For the text-containing cell, return its midpoint in (x, y) coordinate format. 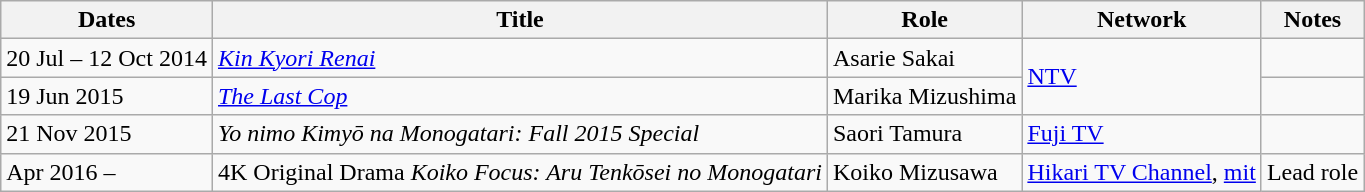
Yo nimo Kimyō na Monogatari: Fall 2015 Special (520, 134)
Network (1142, 20)
Fuji TV (1142, 134)
Koiko Mizusawa (924, 172)
Lead role (1312, 172)
NTV (1142, 77)
Marika Mizushima (924, 96)
Saori Tamura (924, 134)
Asarie Sakai (924, 58)
Title (520, 20)
4K Original Drama Koiko Focus: Aru Tenkōsei no Monogatari (520, 172)
19 Jun 2015 (107, 96)
Notes (1312, 20)
Dates (107, 20)
Role (924, 20)
20 Jul – 12 Oct 2014 (107, 58)
21 Nov 2015 (107, 134)
Hikari TV Channel, mit (1142, 172)
Apr 2016 – (107, 172)
The Last Cop (520, 96)
Kin Kyori Renai (520, 58)
